Determine the [X, Y] coordinate at the center of the cell enclosing the given text.  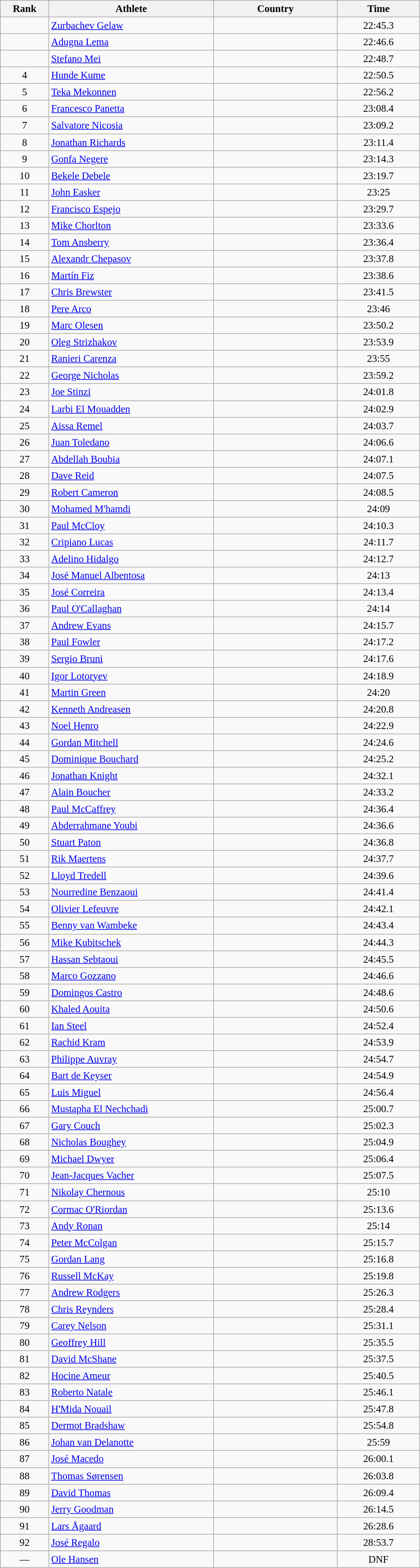
23:37.8 [378, 259]
25 [25, 426]
Nikolay Chernous [131, 1192]
25:19.8 [378, 1276]
Stefano Mei [131, 59]
Oleg Strizhakov [131, 342]
Marc Olesen [131, 325]
24 [25, 409]
25:37.5 [378, 1359]
Ole Hansen [131, 1559]
17 [25, 292]
23:46 [378, 309]
26:00.1 [378, 1459]
26:09.4 [378, 1493]
Paul O'Callaghan [131, 609]
24:44.3 [378, 942]
Joe Stinzi [131, 392]
47 [25, 792]
34 [25, 576]
— [25, 1559]
25:00.7 [378, 1109]
23:19.7 [378, 176]
Dermot Bradshaw [131, 1426]
5 [25, 92]
Aissa Remel [131, 426]
7 [25, 125]
46 [25, 776]
22:50.5 [378, 75]
Mike Chorlton [131, 226]
23:36.4 [378, 242]
24:52.4 [378, 1026]
81 [25, 1359]
54 [25, 909]
24:54.7 [378, 1059]
74 [25, 1243]
24:53.9 [378, 1043]
24:20 [378, 692]
25:47.8 [378, 1409]
Abderrahmane Youbi [131, 826]
David McShane [131, 1359]
78 [25, 1309]
80 [25, 1342]
29 [25, 492]
Hunde Kume [131, 75]
Nourredine Benzaoui [131, 892]
41 [25, 692]
Abdellah Boubia [131, 459]
Benny van Wambeke [131, 926]
6 [25, 109]
Bart de Keyser [131, 1076]
9 [25, 159]
25:04.9 [378, 1142]
Chris Brewster [131, 292]
24:43.4 [378, 926]
24:45.5 [378, 959]
25:26.3 [378, 1293]
25:13.6 [378, 1209]
36 [25, 609]
Cormac O'Riordan [131, 1209]
14 [25, 242]
48 [25, 809]
Zurbachev Gelaw [131, 26]
25:59 [378, 1443]
23:50.2 [378, 325]
40 [25, 676]
DNF [378, 1559]
88 [25, 1476]
Michael Dwyer [131, 1159]
25:15.7 [378, 1243]
23:55 [378, 359]
Thomas Sørensen [131, 1476]
Dominique Bouchard [131, 759]
Adelino Hidalgo [131, 559]
24:10.3 [378, 525]
87 [25, 1459]
Francisco Espejo [131, 209]
John Easker [131, 192]
23:59.2 [378, 376]
Johan van Delanotte [131, 1443]
Dave Reid [131, 476]
David Thomas [131, 1493]
15 [25, 259]
24:33.2 [378, 792]
Lloyd Tredell [131, 876]
24:02.9 [378, 409]
Russell McKay [131, 1276]
31 [25, 525]
91 [25, 1526]
Rachid Kram [131, 1043]
52 [25, 876]
Carey Nelson [131, 1326]
Kenneth Andreasen [131, 709]
Marco Gozzano [131, 976]
18 [25, 309]
33 [25, 559]
86 [25, 1443]
82 [25, 1376]
Nicholas Boughey [131, 1142]
23:41.5 [378, 292]
Rik Maertens [131, 859]
10 [25, 176]
Sergio Bruni [131, 659]
Hassan Sebtaoui [131, 959]
89 [25, 1493]
24:17.2 [378, 643]
24:54.9 [378, 1076]
24:20.8 [378, 709]
24:42.1 [378, 909]
25:06.4 [378, 1159]
24:12.7 [378, 559]
20 [25, 342]
76 [25, 1276]
24:01.8 [378, 392]
55 [25, 926]
Paul McCloy [131, 525]
42 [25, 709]
Andy Ronan [131, 1226]
Geoffrey Hill [131, 1342]
H'Mida Nouail [131, 1409]
26:14.5 [378, 1509]
22:56.2 [378, 92]
Hocine Ameur [131, 1376]
84 [25, 1409]
Khaled Aouita [131, 1009]
32 [25, 542]
23:29.7 [378, 209]
92 [25, 1543]
63 [25, 1059]
Alain Boucher [131, 792]
73 [25, 1226]
José Macedo [131, 1459]
16 [25, 275]
22:46.6 [378, 42]
Noel Henro [131, 725]
23:09.2 [378, 125]
24:36.6 [378, 826]
23 [25, 392]
66 [25, 1109]
Lars Ågaard [131, 1526]
37 [25, 626]
23:38.6 [378, 275]
24:56.4 [378, 1093]
24:39.6 [378, 876]
Salvatore Nicosia [131, 125]
24:36.8 [378, 843]
26 [25, 442]
Gordan Lang [131, 1259]
30 [25, 509]
24:17.6 [378, 659]
24:09 [378, 509]
24:37.7 [378, 859]
Jerry Goodman [131, 1509]
24:06.6 [378, 442]
24:15.7 [378, 626]
35 [25, 592]
Olivier Lefeuvre [131, 909]
Stuart Paton [131, 843]
Mike Kubitschek [131, 942]
25:46.1 [378, 1392]
José Correira [131, 592]
19 [25, 325]
68 [25, 1142]
Pere Arco [131, 309]
23:33.6 [378, 226]
25:16.8 [378, 1259]
Paul Fowler [131, 643]
22:45.3 [378, 26]
70 [25, 1176]
Martin Green [131, 692]
Ian Steel [131, 1026]
75 [25, 1259]
Bekele Debele [131, 176]
Teka Mekonnen [131, 92]
79 [25, 1326]
23:53.9 [378, 342]
23:11.4 [378, 142]
27 [25, 459]
11 [25, 192]
28:53.7 [378, 1543]
Martín Fiz [131, 275]
Francesco Panetta [131, 109]
24:08.5 [378, 492]
25:02.3 [378, 1126]
24:50.6 [378, 1009]
Rank [25, 9]
24:32.1 [378, 776]
58 [25, 976]
26:03.8 [378, 1476]
67 [25, 1126]
Andrew Rodgers [131, 1293]
Country [276, 9]
Ranieri Carenza [131, 359]
77 [25, 1293]
23:14.3 [378, 159]
Gonfa Negere [131, 159]
Gordan Mitchell [131, 742]
13 [25, 226]
Gary Couch [131, 1126]
25:54.8 [378, 1426]
Larbi El Mouadden [131, 409]
Andrew Evans [131, 626]
25:07.5 [378, 1176]
22 [25, 376]
24:36.4 [378, 809]
24:48.6 [378, 992]
83 [25, 1392]
José Manuel Albentosa [131, 576]
12 [25, 209]
28 [25, 476]
25:10 [378, 1192]
90 [25, 1509]
24:46.6 [378, 976]
85 [25, 1426]
23:25 [378, 192]
George Nicholas [131, 376]
Robert Cameron [131, 492]
25:40.5 [378, 1376]
26:28.6 [378, 1526]
21 [25, 359]
50 [25, 843]
Adugna Lema [131, 42]
38 [25, 643]
69 [25, 1159]
53 [25, 892]
Athlete [131, 9]
Peter McColgan [131, 1243]
24:24.6 [378, 742]
Igor Lotoryev [131, 676]
24:13.4 [378, 592]
44 [25, 742]
72 [25, 1209]
57 [25, 959]
43 [25, 725]
24:18.9 [378, 676]
60 [25, 1009]
8 [25, 142]
39 [25, 659]
45 [25, 759]
51 [25, 859]
José Regalo [131, 1543]
Mustapha El Nechchadi [131, 1109]
61 [25, 1026]
71 [25, 1192]
Luis Miguel [131, 1093]
23:08.4 [378, 109]
Jonathan Richards [131, 142]
Philippe Auvray [131, 1059]
Mohamed M'hamdi [131, 509]
24:25.2 [378, 759]
62 [25, 1043]
Chris Reynders [131, 1309]
65 [25, 1093]
4 [25, 75]
Jonathan Knight [131, 776]
Paul McCaffrey [131, 809]
25:31.1 [378, 1326]
24:07.5 [378, 476]
49 [25, 826]
Cripiano Lucas [131, 542]
24:07.1 [378, 459]
Tom Ansberry [131, 242]
24:13 [378, 576]
22:48.7 [378, 59]
25:14 [378, 1226]
64 [25, 1076]
Jean-Jacques Vacher [131, 1176]
Domingos Castro [131, 992]
Alexandr Chepasov [131, 259]
Juan Toledano [131, 442]
24:11.7 [378, 542]
25:35.5 [378, 1342]
24:14 [378, 609]
Roberto Natale [131, 1392]
25:28.4 [378, 1309]
24:03.7 [378, 426]
24:41.4 [378, 892]
Time [378, 9]
59 [25, 992]
24:22.9 [378, 725]
56 [25, 942]
